Find where the given text appears and provide that cell's center as (X, Y) coordinate. 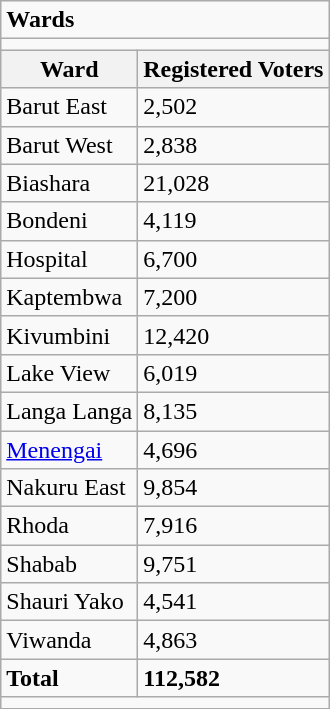
Ward (70, 69)
4,119 (234, 221)
6,700 (234, 259)
2,838 (234, 145)
Kivumbini (70, 335)
4,696 (234, 449)
Registered Voters (234, 69)
Shabab (70, 564)
Menengai (70, 449)
Barut East (70, 107)
Shauri Yako (70, 602)
Biashara (70, 183)
21,028 (234, 183)
12,420 (234, 335)
Kaptembwa (70, 297)
Langa Langa (70, 411)
Total (70, 678)
6,019 (234, 373)
Barut West (70, 145)
Viwanda (70, 640)
Hospital (70, 259)
8,135 (234, 411)
Wards (165, 20)
4,863 (234, 640)
4,541 (234, 602)
Lake View (70, 373)
7,916 (234, 526)
Bondeni (70, 221)
Rhoda (70, 526)
7,200 (234, 297)
2,502 (234, 107)
9,854 (234, 488)
9,751 (234, 564)
112,582 (234, 678)
Nakuru East (70, 488)
